Determine the [X, Y] coordinate at the center of the cell enclosing the given text.  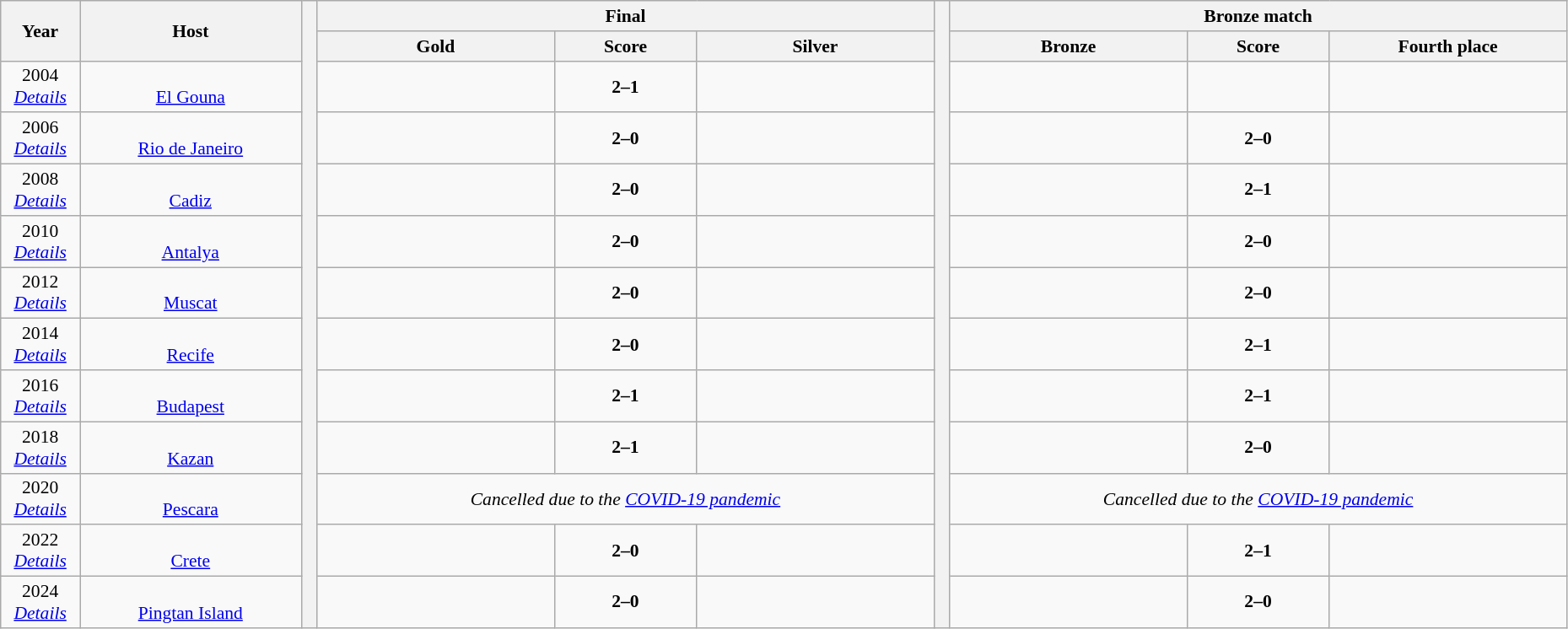
Final [626, 16]
Fourth place [1447, 46]
2016 Details [40, 396]
Year [40, 30]
Rio de Janeiro [191, 138]
Cadiz [191, 191]
2004 Details [40, 86]
2020 Details [40, 499]
Crete [191, 551]
Pingtan Island [191, 602]
Antalya [191, 241]
Muscat [191, 293]
Kazan [191, 447]
Bronze match [1258, 16]
El Gouna [191, 86]
Silver [815, 46]
2022 Details [40, 551]
Gold [435, 46]
Bronze [1068, 46]
2012 Details [40, 293]
Budapest [191, 396]
Recife [191, 344]
Host [191, 30]
2014 Details [40, 344]
2018 Details [40, 447]
Pescara [191, 499]
2006 Details [40, 138]
2010 Details [40, 241]
2024 Details [40, 602]
2008 Details [40, 191]
